Scan for the cell matching the given text and deliver its [x, y] coordinate at center. 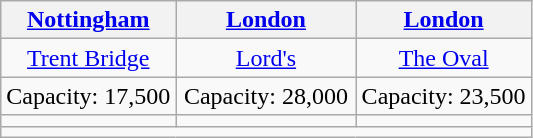
Capacity: 23,500 [444, 96]
Trent Bridge [88, 58]
The Oval [444, 58]
Capacity: 17,500 [88, 96]
Capacity: 28,000 [266, 96]
Lord's [266, 58]
Nottingham [88, 20]
